Pinpoint the cell where the given text exists, returning its (X, Y) midpoint coordinate. 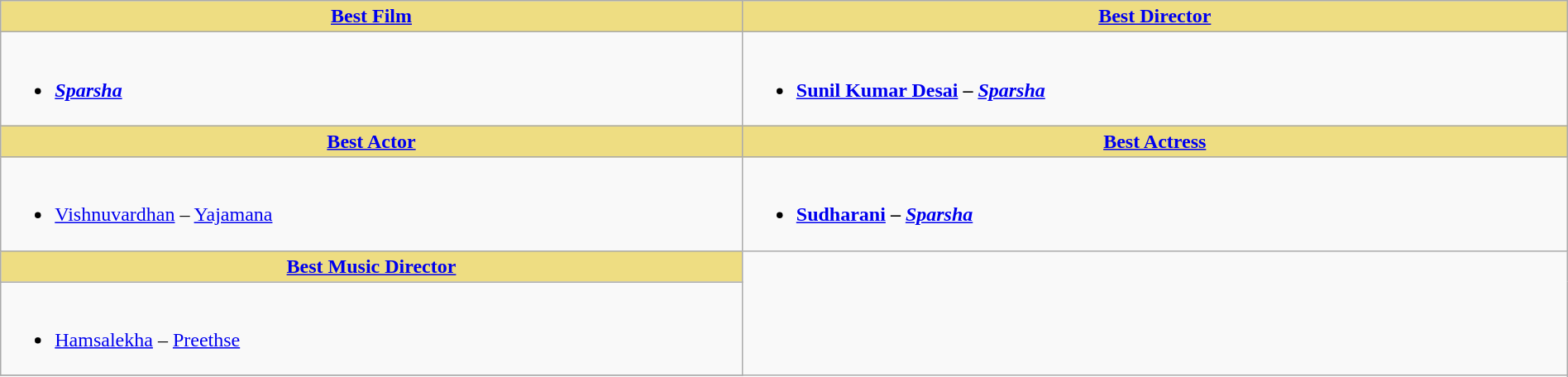
Best Director (1154, 17)
Sunil Kumar Desai – Sparsha (1154, 79)
Best Music Director (372, 266)
Hamsalekha – Preethse (372, 329)
Sudharani – Sparsha (1154, 203)
Vishnuvardhan – Yajamana (372, 203)
Sparsha (372, 79)
Best Film (372, 17)
Best Actress (1154, 141)
Best Actor (372, 141)
